Scan for the cell matching the given text and deliver its [X, Y] coordinate at center. 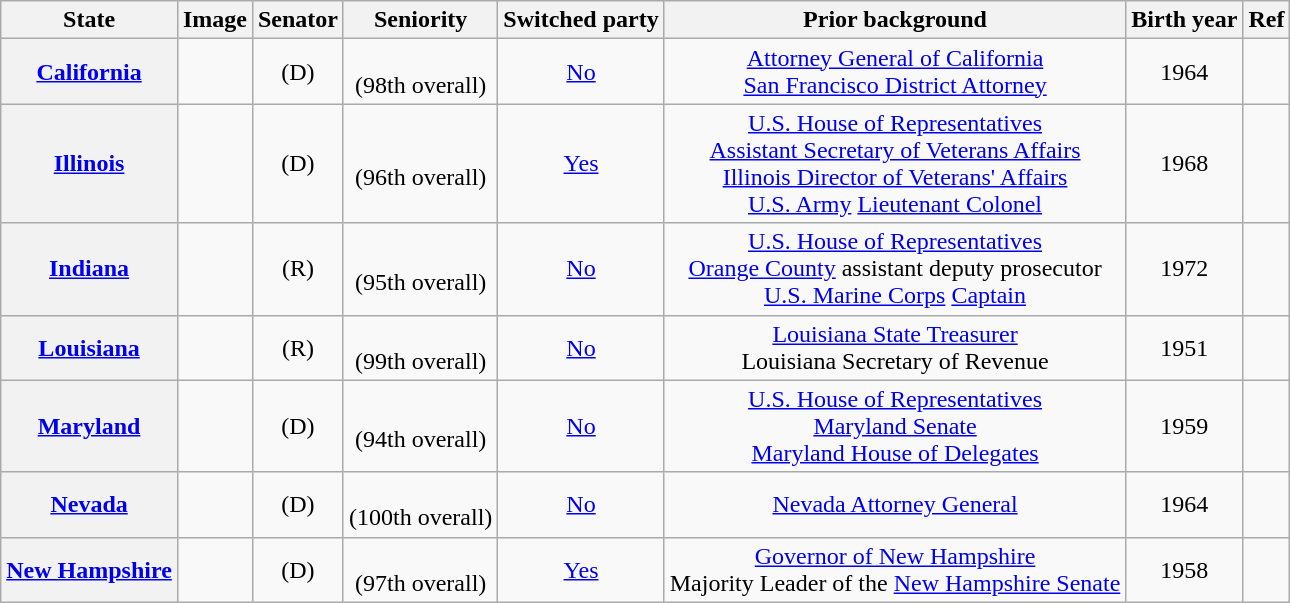
Louisiana [90, 348]
(95th overall) [420, 269]
U.S. House of RepresentativesAssistant Secretary of Veterans AffairsIllinois Director of Veterans' AffairsU.S. Army Lieutenant Colonel [895, 164]
Seniority [420, 20]
(97th overall) [420, 570]
(94th overall) [420, 426]
U.S. House of RepresentativesOrange County assistant deputy prosecutorU.S. Marine Corps Captain [895, 269]
Attorney General of CaliforniaSan Francisco District Attorney [895, 72]
(100th overall) [420, 504]
Senator [298, 20]
U.S. House of RepresentativesMaryland SenateMaryland House of Delegates [895, 426]
(96th overall) [420, 164]
Ref [1266, 20]
Governor of New HampshireMajority Leader of the New Hampshire Senate [895, 570]
Illinois [90, 164]
1972 [1184, 269]
1959 [1184, 426]
Image [214, 20]
Indiana [90, 269]
1951 [1184, 348]
(99th overall) [420, 348]
Nevada [90, 504]
State [90, 20]
California [90, 72]
Nevada Attorney General [895, 504]
New Hampshire [90, 570]
(98th overall) [420, 72]
Prior background [895, 20]
1968 [1184, 164]
Louisiana State TreasurerLouisiana Secretary of Revenue [895, 348]
Birth year [1184, 20]
Maryland [90, 426]
1958 [1184, 570]
Switched party [581, 20]
